For the text-containing cell, return its midpoint in (X, Y) coordinate format. 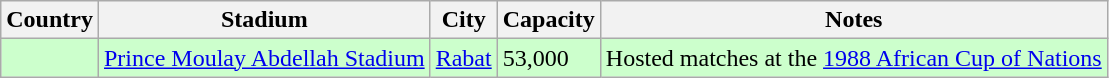
Capacity (548, 20)
Hosted matches at the 1988 African Cup of Nations (854, 58)
Prince Moulay Abdellah Stadium (264, 58)
City (464, 20)
53,000 (548, 58)
Country (50, 20)
Notes (854, 20)
Rabat (464, 58)
Stadium (264, 20)
